Pinpoint the cell where the given text exists, returning its (X, Y) midpoint coordinate. 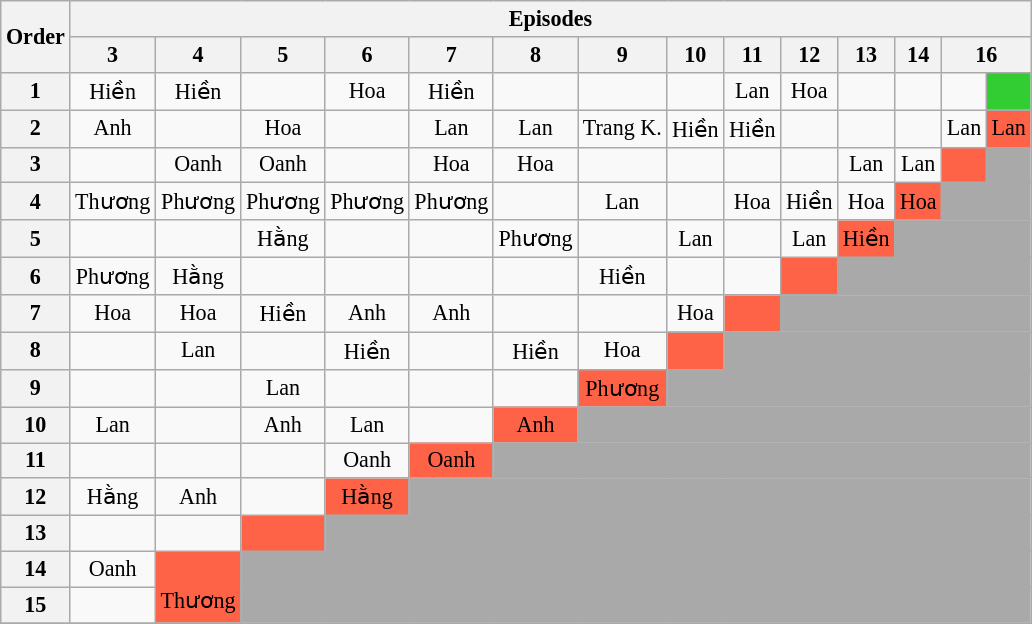
1 (36, 90)
15 (36, 605)
Trang K. (622, 128)
16 (986, 54)
Order (36, 36)
Episodes (550, 18)
2 (36, 128)
